Determine the (X, Y) coordinate at the center of the cell enclosing the given text.  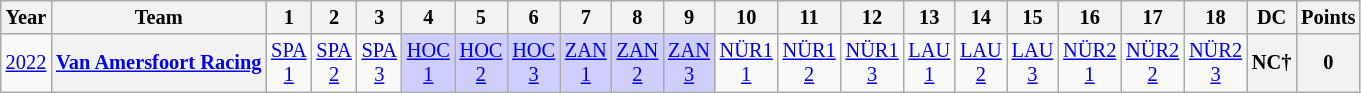
8 (638, 17)
16 (1090, 17)
DC (1272, 17)
LAU1 (929, 63)
10 (746, 17)
HOC3 (534, 63)
4 (428, 17)
18 (1216, 17)
2022 (26, 63)
Points (1328, 17)
NÜR22 (1152, 63)
0 (1328, 63)
17 (1152, 17)
Team (158, 17)
2 (334, 17)
15 (1033, 17)
Year (26, 17)
11 (810, 17)
12 (872, 17)
9 (689, 17)
LAU2 (981, 63)
ZAN1 (586, 63)
NÜR23 (1216, 63)
5 (482, 17)
SPA1 (288, 63)
SPA2 (334, 63)
14 (981, 17)
3 (380, 17)
NÜR11 (746, 63)
1 (288, 17)
Van Amersfoort Racing (158, 63)
7 (586, 17)
NÜR13 (872, 63)
13 (929, 17)
LAU3 (1033, 63)
SPA3 (380, 63)
ZAN2 (638, 63)
ZAN3 (689, 63)
6 (534, 17)
NÜR12 (810, 63)
NC† (1272, 63)
HOC2 (482, 63)
HOC1 (428, 63)
NÜR21 (1090, 63)
